Determine the [x, y] coordinate at the center of the cell enclosing the given text.  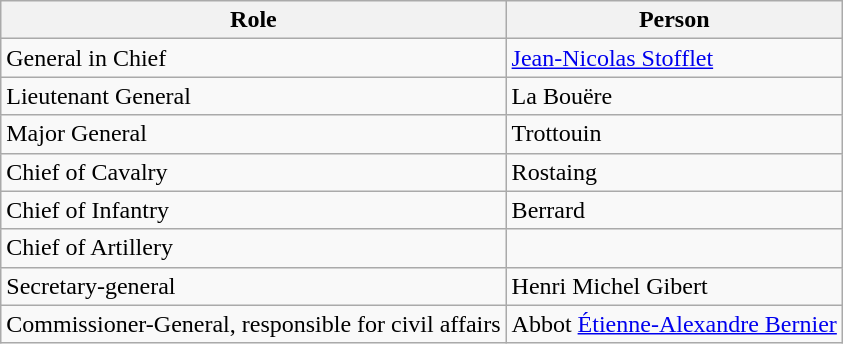
Lieutenant General [254, 96]
Trottouin [674, 134]
Chief of Artillery [254, 248]
Major General [254, 134]
La Bouëre [674, 96]
Chief of Cavalry [254, 172]
Berrard [674, 210]
Person [674, 20]
Chief of Infantry [254, 210]
Abbot Étienne-Alexandre Bernier [674, 324]
General in Chief [254, 58]
Henri Michel Gibert [674, 286]
Role [254, 20]
Commissioner-General, responsible for civil affairs [254, 324]
Jean-Nicolas Stofflet [674, 58]
Rostaing [674, 172]
Secretary-general [254, 286]
